Locate the cell with the specified text and output its (x, y) center coordinate. 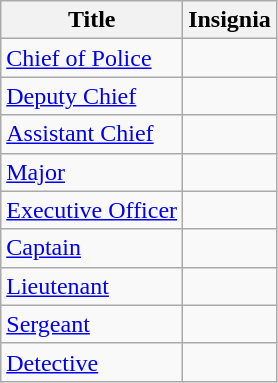
Title (92, 20)
Chief of Police (92, 58)
Lieutenant (92, 286)
Insignia (230, 20)
Executive Officer (92, 210)
Assistant Chief (92, 134)
Sergeant (92, 324)
Captain (92, 248)
Deputy Chief (92, 96)
Detective (92, 362)
Major (92, 172)
